Provide the [x, y] coordinate of the cell's center where the given text is located.  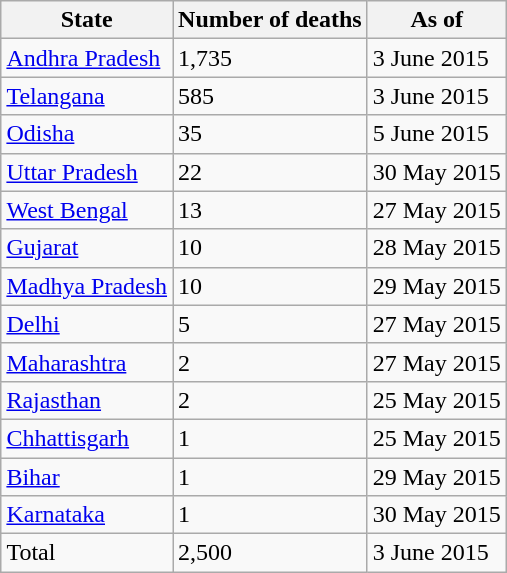
28 May 2015 [436, 248]
Chhattisgarh [87, 438]
5 [270, 324]
State [87, 20]
Karnataka [87, 515]
Madhya Pradesh [87, 286]
5 June 2015 [436, 134]
35 [270, 134]
Telangana [87, 96]
Gujarat [87, 248]
2,500 [270, 553]
13 [270, 210]
585 [270, 96]
Odisha [87, 134]
As of [436, 20]
Number of deaths [270, 20]
Delhi [87, 324]
Rajasthan [87, 400]
West Bengal [87, 210]
Bihar [87, 477]
22 [270, 172]
Total [87, 553]
Andhra Pradesh [87, 58]
Uttar Pradesh [87, 172]
Maharashtra [87, 362]
1,735 [270, 58]
